For the text-containing cell, return its midpoint in (x, y) coordinate format. 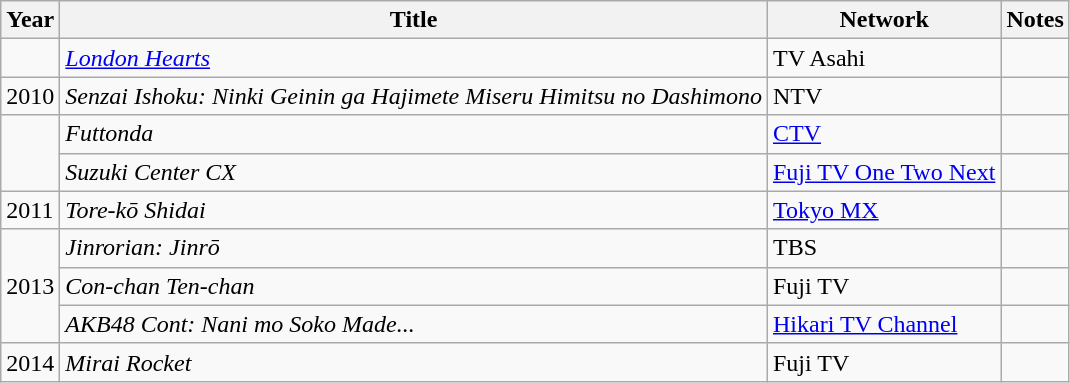
2013 (30, 286)
Tokyo MX (884, 210)
Tore-kō Shidai (414, 210)
2011 (30, 210)
2010 (30, 96)
NTV (884, 96)
CTV (884, 134)
Hikari TV Channel (884, 324)
Suzuki Center CX (414, 172)
Network (884, 20)
Con-chan Ten-chan (414, 286)
Senzai Ishoku: Ninki Geinin ga Hajimete Miseru Himitsu no Dashimono (414, 96)
Notes (1035, 20)
London Hearts (414, 58)
Futtonda (414, 134)
Title (414, 20)
TBS (884, 248)
TV Asahi (884, 58)
Year (30, 20)
Jinrorian: Jinrō (414, 248)
AKB48 Cont: Nani mo Soko Made... (414, 324)
Fuji TV One Two Next (884, 172)
2014 (30, 362)
Mirai Rocket (414, 362)
